Pinpoint the cell where the given text exists, returning its (x, y) midpoint coordinate. 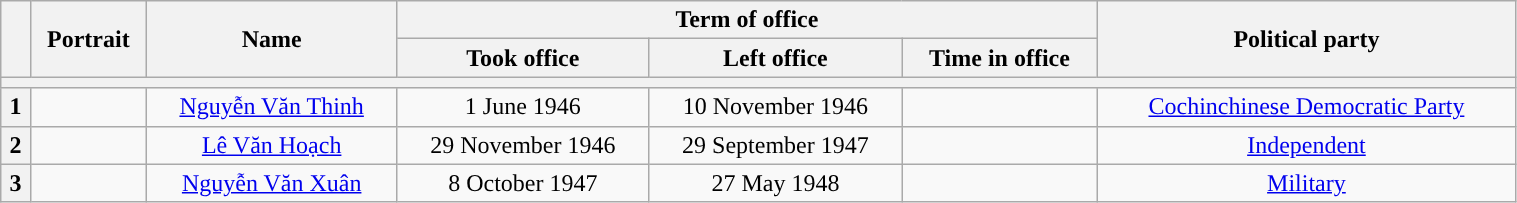
Nguyễn Văn Thinh (272, 107)
Left office (776, 58)
Portrait (88, 39)
Took office (523, 58)
Political party (1306, 39)
8 October 1947 (523, 183)
Nguyễn Văn Xuân (272, 183)
Cochinchinese Democratic Party (1306, 107)
10 November 1946 (776, 107)
1 (16, 107)
27 May 1948 (776, 183)
Lê Văn Hoạch (272, 145)
1 June 1946 (523, 107)
Military (1306, 183)
Name (272, 39)
Independent (1306, 145)
29 November 1946 (523, 145)
2 (16, 145)
3 (16, 183)
Term of office (747, 20)
Time in office (1000, 58)
29 September 1947 (776, 145)
